Return (X, Y) of the center of cell containing provided text 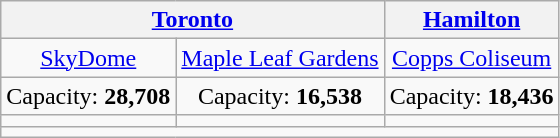
Capacity: 28,708 (88, 96)
Capacity: 16,538 (280, 96)
Hamilton (472, 20)
Capacity: 18,436 (472, 96)
Copps Coliseum (472, 58)
Toronto (192, 20)
Maple Leaf Gardens (280, 58)
SkyDome (88, 58)
